Pinpoint the cell where the given text exists, returning its (X, Y) midpoint coordinate. 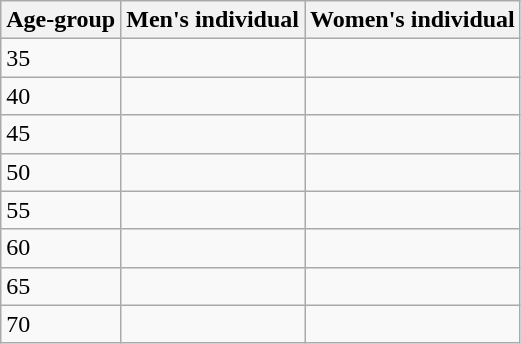
55 (61, 210)
45 (61, 134)
50 (61, 172)
Men's individual (213, 20)
Women's individual (412, 20)
Age-group (61, 20)
35 (61, 58)
60 (61, 248)
70 (61, 324)
65 (61, 286)
40 (61, 96)
